Locate the cell with the specified text and output its (X, Y) center coordinate. 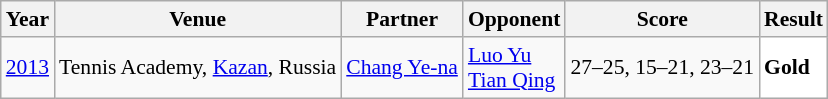
Tennis Academy, Kazan, Russia (198, 68)
Venue (198, 19)
Chang Ye-na (402, 68)
2013 (28, 68)
Partner (402, 19)
Result (794, 19)
Opponent (514, 19)
Gold (794, 68)
Year (28, 19)
Luo Yu Tian Qing (514, 68)
27–25, 15–21, 23–21 (662, 68)
Score (662, 19)
